Detect which cell encompasses the target text, then output its (x, y) center coordinate. 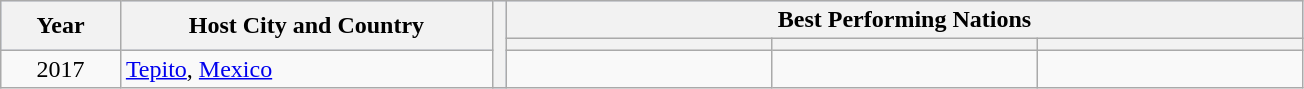
2017 (61, 69)
Tepito, Mexico (306, 69)
Best Performing Nations (904, 20)
Host City and Country (306, 26)
Year (61, 26)
